Output the [x, y] coordinate of the center of the cell containing the given text.  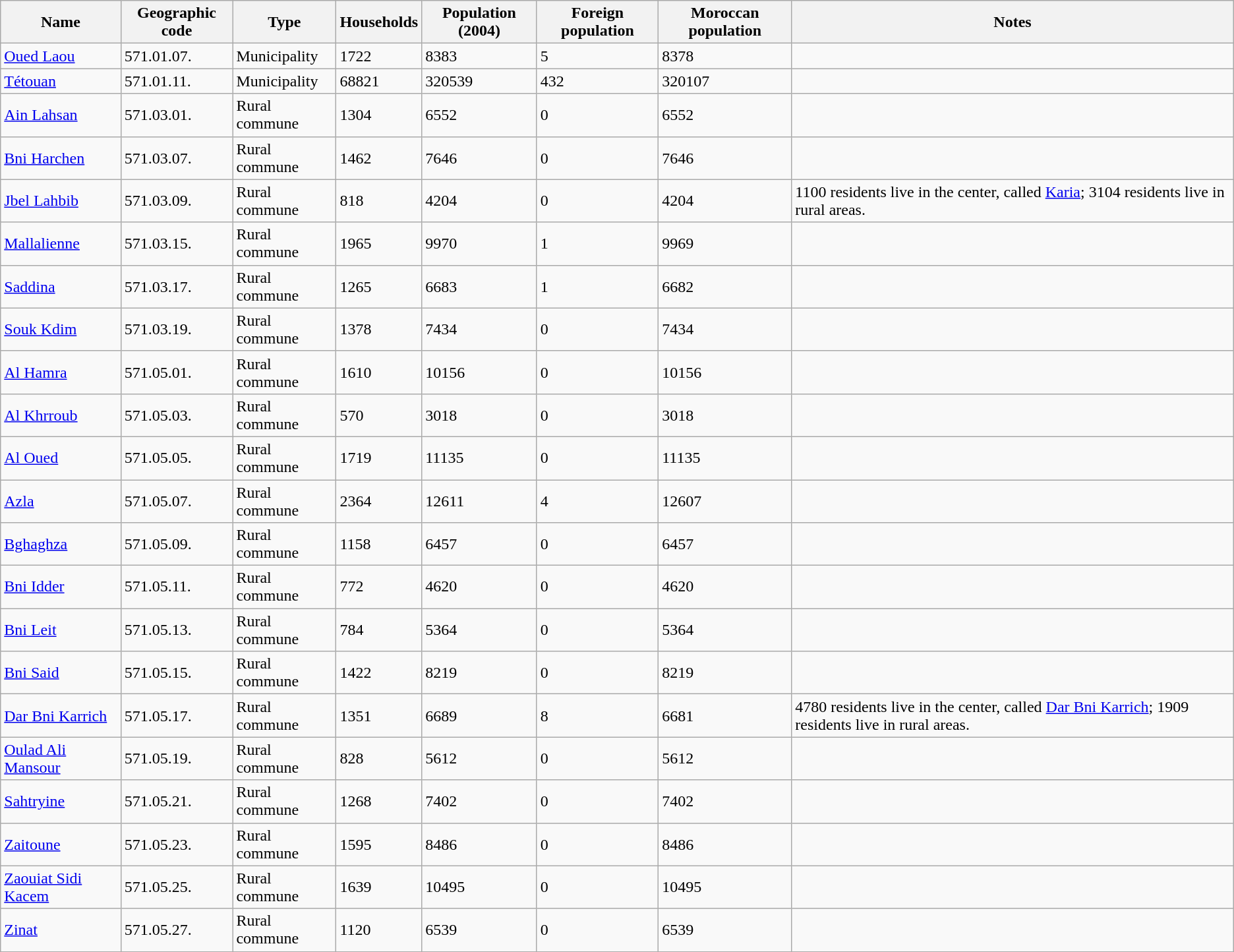
8383 [479, 56]
Foreign population [597, 22]
Type [285, 22]
571.05.11. [177, 587]
320107 [725, 81]
6682 [725, 286]
571.05.21. [177, 802]
1722 [379, 56]
6683 [479, 286]
1158 [379, 545]
571.03.07. [177, 158]
1351 [379, 716]
784 [379, 630]
1610 [379, 372]
571.05.23. [177, 844]
Souk Kdim [61, 330]
Zaouiat Sidi Kacem [61, 887]
Oued Laou [61, 56]
571.03.17. [177, 286]
818 [379, 200]
1965 [379, 244]
320539 [479, 81]
828 [379, 758]
1378 [379, 330]
571.03.15. [177, 244]
Al Hamra [61, 372]
571.05.15. [177, 672]
5 [597, 56]
6681 [725, 716]
432 [597, 81]
1120 [379, 930]
570 [379, 415]
12611 [479, 501]
571.05.19. [177, 758]
Name [61, 22]
Ain Lahsan [61, 115]
571.05.25. [177, 887]
Bghaghza [61, 545]
Al Oued [61, 458]
571.05.17. [177, 716]
Oulad Ali Mansour [61, 758]
Bni Harchen [61, 158]
772 [379, 587]
8378 [725, 56]
Bni Leit [61, 630]
1422 [379, 672]
Bni Idder [61, 587]
Saddina [61, 286]
571.01.11. [177, 81]
4780 residents live in the center, called Dar Bni Karrich; 1909 residents live in rural areas. [1013, 716]
1639 [379, 887]
Notes [1013, 22]
1100 residents live in the center, called Karia; 3104 residents live in rural areas. [1013, 200]
571.03.19. [177, 330]
Mallalienne [61, 244]
9970 [479, 244]
Population (2004) [479, 22]
571.03.01. [177, 115]
1268 [379, 802]
1719 [379, 458]
Al Khrroub [61, 415]
2364 [379, 501]
571.01.07. [177, 56]
571.05.07. [177, 501]
571.05.01. [177, 372]
Zinat [61, 930]
Zaitoune [61, 844]
12607 [725, 501]
8 [597, 716]
Moroccan population [725, 22]
Households [379, 22]
571.05.27. [177, 930]
Jbel Lahbib [61, 200]
1595 [379, 844]
571.05.05. [177, 458]
571.05.09. [177, 545]
571.05.03. [177, 415]
571.05.13. [177, 630]
571.03.09. [177, 200]
1265 [379, 286]
1462 [379, 158]
Sahtryine [61, 802]
68821 [379, 81]
Azla [61, 501]
4 [597, 501]
Geographic code [177, 22]
Tétouan [61, 81]
6689 [479, 716]
Bni Said [61, 672]
Dar Bni Karrich [61, 716]
1304 [379, 115]
9969 [725, 244]
